Locate the cell with the specified text and output its [x, y] center coordinate. 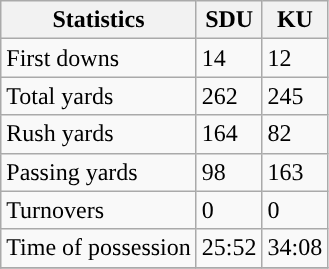
Turnovers [99, 210]
262 [229, 96]
14 [229, 58]
163 [295, 172]
12 [295, 58]
245 [295, 96]
SDU [229, 20]
82 [295, 134]
Total yards [99, 96]
25:52 [229, 248]
34:08 [295, 248]
98 [229, 172]
Statistics [99, 20]
KU [295, 20]
Time of possession [99, 248]
First downs [99, 58]
Passing yards [99, 172]
164 [229, 134]
Rush yards [99, 134]
